From the cell containing the given text, extract its center point as [X, Y] coordinate. 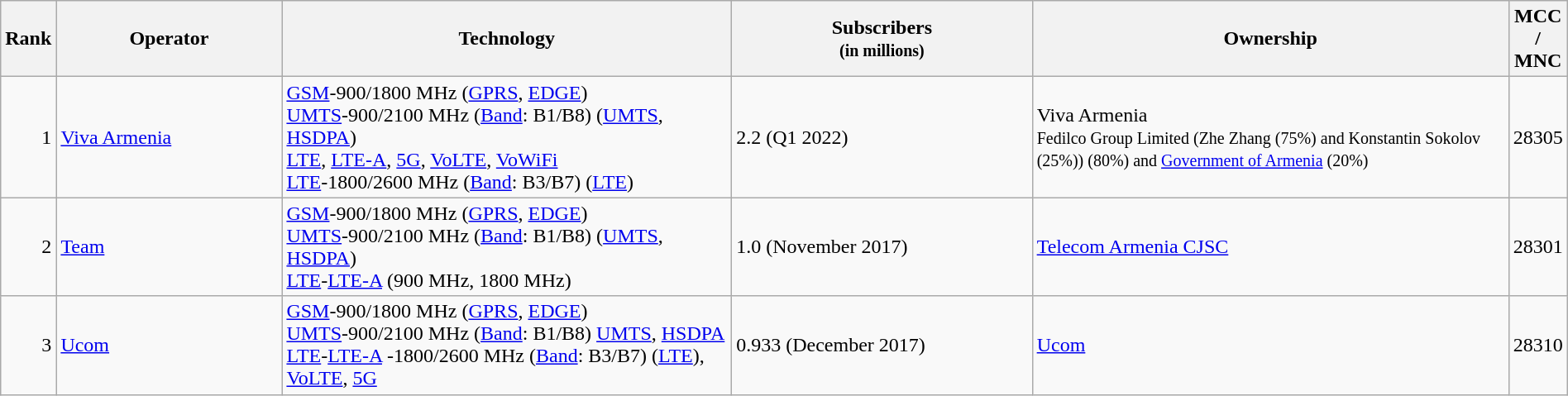
Technology [507, 39]
3 [28, 346]
1.0 (November 2017) [882, 246]
Viva Armenia Fedilco Group Limited (Zhe Zhang (75%) and Konstantin Sokolov (25%)) (80%) and Government of Armenia (20%) [1270, 137]
MCC / MNC [1538, 39]
2.2 (Q1 2022) [882, 137]
Operator [169, 39]
1 [28, 137]
28305 [1538, 137]
Telecom Armenia CJSC [1270, 246]
28310 [1538, 346]
GSM-900/1800 MHz (GPRS, EDGE)UMTS-900/2100 MHz (Band: B1/B8) (UMTS, HSDPA)LTE, LTE-A, 5G, VoLTE, VoWiFiLTE-1800/2600 MHz (Band: B3/B7) (LTE) [507, 137]
GSM-900/1800 MHz (GPRS, EDGE)UMTS-900/2100 MHz (Band: B1/B8) (UMTS, HSDPA)LTE-LTE-A (900 MHz, 1800 MHz) [507, 246]
Rank [28, 39]
Ownership [1270, 39]
Subscribers(in millions) [882, 39]
0.933 (December 2017) [882, 346]
GSM-900/1800 MHz (GPRS, EDGE)UMTS-900/2100 MHz (Band: B1/B8) UMTS, HSDPA LTE-LTE-A -1800/2600 MHz (Band: B3/B7) (LTE), VoLTE, 5G [507, 346]
Viva Armenia [169, 137]
28301 [1538, 246]
Team [169, 246]
2 [28, 246]
